Scan for the cell matching the given text and deliver its (X, Y) coordinate at center. 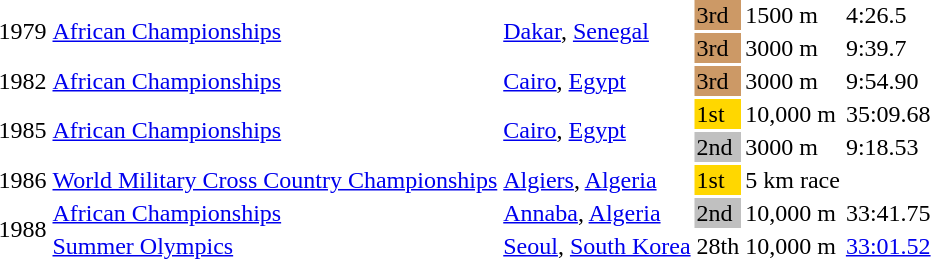
Dakar, Senegal (597, 32)
Algiers, Algeria (597, 180)
5 km race (793, 180)
1500 m (793, 15)
World Military Cross Country Championships (275, 180)
Annaba, Algeria (597, 213)
